For the text-containing cell, return its midpoint in [X, Y] coordinate format. 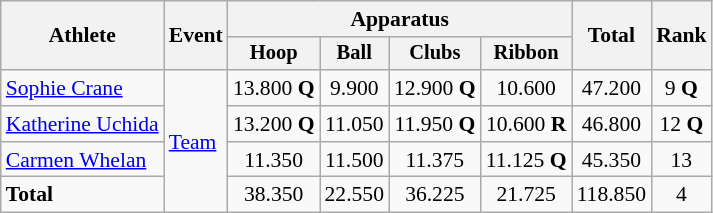
10.600 [526, 88]
21.725 [526, 195]
47.200 [612, 88]
Athlete [82, 36]
11.375 [435, 160]
Clubs [435, 54]
Hoop [274, 54]
11.950 Q [435, 124]
Katherine Uchida [82, 124]
9 Q [682, 88]
Sophie Crane [82, 88]
Rank [682, 36]
11.350 [274, 160]
118.850 [612, 195]
13.200 Q [274, 124]
12.900 Q [435, 88]
Carmen Whelan [82, 160]
10.600 R [526, 124]
38.350 [274, 195]
46.800 [612, 124]
36.225 [435, 195]
9.900 [354, 88]
Event [196, 36]
Ball [354, 54]
13 [682, 160]
45.350 [612, 160]
4 [682, 195]
22.550 [354, 195]
13.800 Q [274, 88]
11.050 [354, 124]
Team [196, 141]
11.125 Q [526, 160]
Apparatus [400, 19]
Ribbon [526, 54]
12 Q [682, 124]
11.500 [354, 160]
